From the cell containing the given text, extract its center point as (X, Y) coordinate. 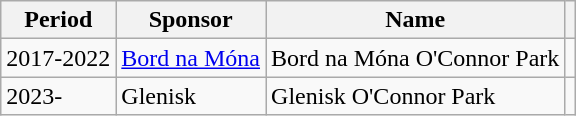
2017-2022 (58, 58)
2023- (58, 96)
Glenisk (191, 96)
Name (416, 20)
Bord na Móna (191, 58)
Glenisk O'Connor Park (416, 96)
Bord na Móna O'Connor Park (416, 58)
Sponsor (191, 20)
Period (58, 20)
